Return the (x, y) coordinate for the center point of the cell that contains the specified text.  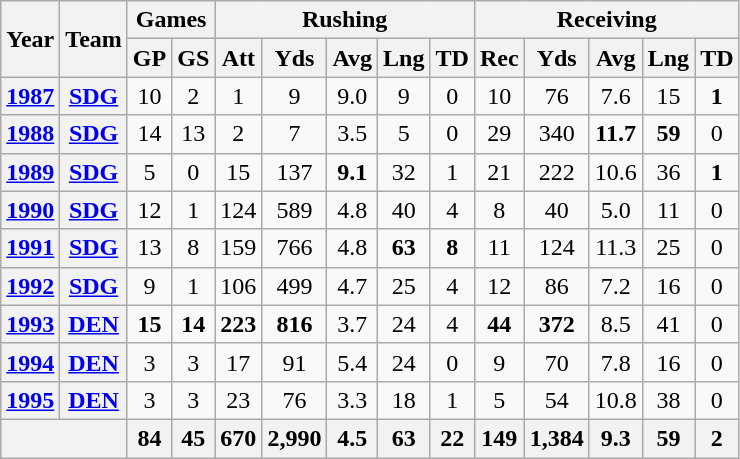
21 (499, 172)
84 (149, 438)
1995 (30, 400)
Year (30, 39)
4.7 (352, 286)
1988 (30, 134)
91 (294, 362)
Rec (499, 58)
22 (452, 438)
372 (556, 324)
23 (238, 400)
Games (170, 20)
Receiving (606, 20)
1992 (30, 286)
Att (238, 58)
2,990 (294, 438)
9.1 (352, 172)
106 (238, 286)
54 (556, 400)
766 (294, 248)
Team (94, 39)
44 (499, 324)
1991 (30, 248)
670 (238, 438)
1,384 (556, 438)
7.2 (616, 286)
1994 (30, 362)
38 (668, 400)
589 (294, 210)
1993 (30, 324)
1987 (30, 96)
499 (294, 286)
3.3 (352, 400)
149 (499, 438)
7 (294, 134)
32 (404, 172)
41 (668, 324)
10.6 (616, 172)
222 (556, 172)
29 (499, 134)
11.3 (616, 248)
Rushing (345, 20)
7.8 (616, 362)
GP (149, 58)
9.0 (352, 96)
816 (294, 324)
4.5 (352, 438)
1990 (30, 210)
17 (238, 362)
45 (194, 438)
86 (556, 286)
223 (238, 324)
8.5 (616, 324)
18 (404, 400)
5.0 (616, 210)
137 (294, 172)
3.5 (352, 134)
9.3 (616, 438)
10.8 (616, 400)
7.6 (616, 96)
36 (668, 172)
11.7 (616, 134)
1989 (30, 172)
340 (556, 134)
159 (238, 248)
3.7 (352, 324)
GS (194, 58)
70 (556, 362)
5.4 (352, 362)
